Detect which cell encompasses the target text, then output its [x, y] center coordinate. 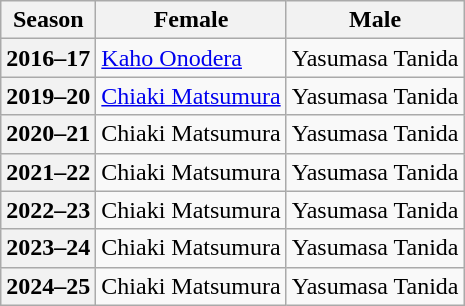
2019–20 [48, 96]
Kaho Onodera [191, 58]
Female [191, 20]
Male [375, 20]
2022–23 [48, 210]
2024–25 [48, 286]
2021–22 [48, 172]
2020–21 [48, 134]
2023–24 [48, 248]
Season [48, 20]
2016–17 [48, 58]
